From the cell containing the given text, extract its center point as (X, Y) coordinate. 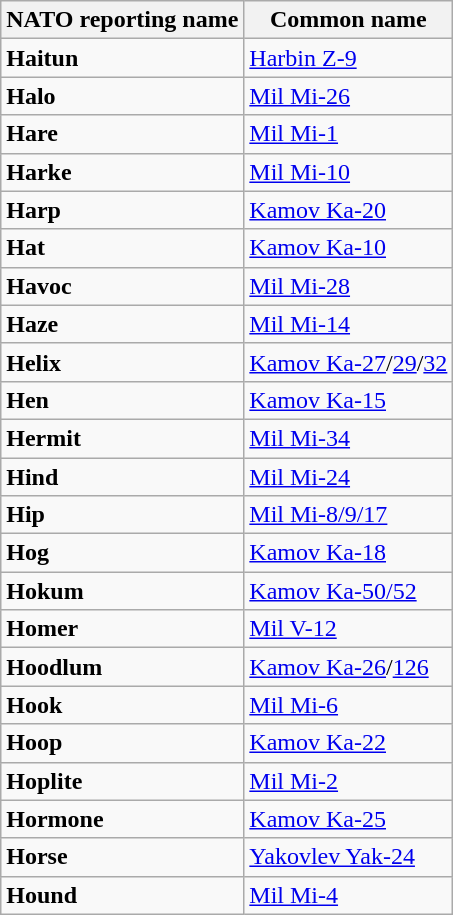
Hoodlum (122, 667)
Mil Mi-8/9/17 (348, 515)
Hoop (122, 743)
Hook (122, 705)
Mil Mi-26 (348, 96)
Mil Mi-6 (348, 705)
Hind (122, 477)
Helix (122, 362)
Mil Mi-34 (348, 438)
Mil Mi-14 (348, 324)
Hen (122, 400)
Kamov Ka-26/126 (348, 667)
Mil Mi-2 (348, 781)
Hormone (122, 819)
Havoc (122, 286)
Kamov Ka-18 (348, 553)
Mil Mi-4 (348, 895)
Yakovlev Yak-24 (348, 857)
Harke (122, 172)
Mil Mi-24 (348, 477)
Kamov Ka-22 (348, 743)
Haitun (122, 58)
Kamov Ka-20 (348, 210)
Kamov Ka-50/52 (348, 591)
Hip (122, 515)
Kamov Ka-27/29/32 (348, 362)
Hokum (122, 591)
Mil Mi-10 (348, 172)
Hare (122, 134)
Halo (122, 96)
Kamov Ka-25 (348, 819)
Hat (122, 248)
Kamov Ka-10 (348, 248)
Hoplite (122, 781)
Hog (122, 553)
Homer (122, 629)
Mil Mi-1 (348, 134)
Horse (122, 857)
NATO reporting name (122, 20)
Kamov Ka-15 (348, 400)
Mil V-12 (348, 629)
Hound (122, 895)
Harbin Z-9 (348, 58)
Common name (348, 20)
Mil Mi-28 (348, 286)
Haze (122, 324)
Harp (122, 210)
Hermit (122, 438)
